Return the [x, y] coordinate for the center point of the cell that contains the specified text.  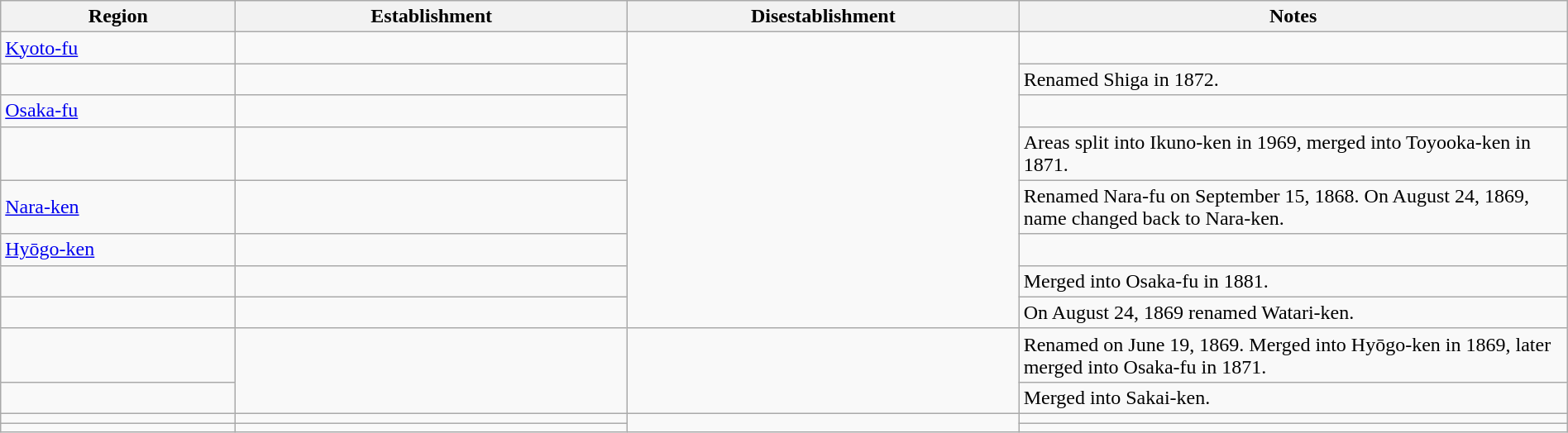
Merged into Sakai-ken. [1293, 397]
Notes [1293, 17]
Disestablishment [824, 17]
Renamed on June 19, 1869. Merged into Hyōgo-ken in 1869, later merged into Osaka-fu in 1871. [1293, 355]
Areas split into Ikuno-ken in 1969, merged into Toyooka-ken in 1871. [1293, 154]
Nara-ken [118, 207]
On August 24, 1869 renamed Watari-ken. [1293, 312]
Osaka-fu [118, 111]
Merged into Osaka-fu in 1881. [1293, 281]
Establishment [432, 17]
Renamed Nara-fu on September 15, 1868. On August 24, 1869, name changed back to Nara-ken. [1293, 207]
Region [118, 17]
Renamed Shiga in 1872. [1293, 79]
Hyōgo-ken [118, 250]
Kyoto-fu [118, 48]
